Pinpoint the cell where the given text exists, returning its [X, Y] midpoint coordinate. 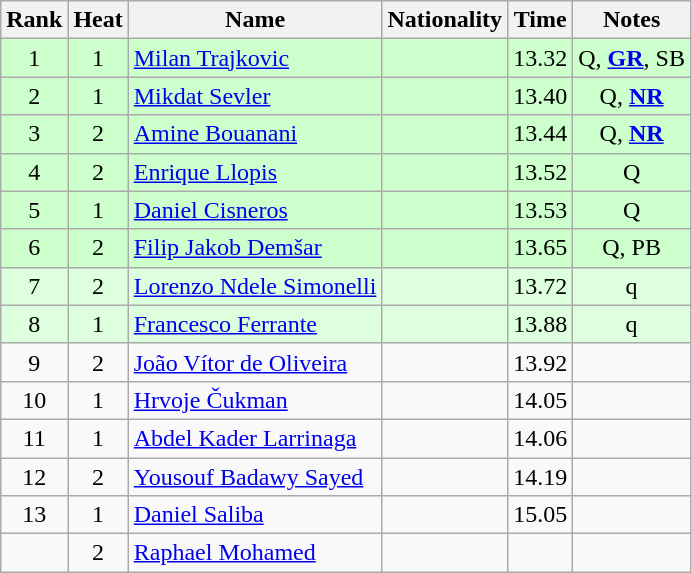
Q, GR, SB [632, 58]
11 [34, 438]
14.19 [540, 477]
13 [34, 515]
5 [34, 210]
Rank [34, 20]
Raphael Mohamed [255, 553]
Notes [632, 20]
15.05 [540, 515]
Name [255, 20]
8 [34, 324]
14.05 [540, 400]
4 [34, 172]
13.40 [540, 96]
Hrvoje Čukman [255, 400]
João Vítor de Oliveira [255, 362]
Nationality [445, 20]
7 [34, 286]
13.53 [540, 210]
Lorenzo Ndele Simonelli [255, 286]
Heat [98, 20]
13.52 [540, 172]
6 [34, 248]
Q, PB [632, 248]
13.88 [540, 324]
9 [34, 362]
Daniel Cisneros [255, 210]
Abdel Kader Larrinaga [255, 438]
Yousouf Badawy Sayed [255, 477]
13.92 [540, 362]
Time [540, 20]
10 [34, 400]
Filip Jakob Demšar [255, 248]
12 [34, 477]
13.44 [540, 134]
14.06 [540, 438]
13.72 [540, 286]
Daniel Saliba [255, 515]
13.65 [540, 248]
Amine Bouanani [255, 134]
Enrique Llopis [255, 172]
Francesco Ferrante [255, 324]
3 [34, 134]
Milan Trajkovic [255, 58]
Mikdat Sevler [255, 96]
13.32 [540, 58]
